Extract the (X, Y) coordinate from the center of the cell holding the provided text.  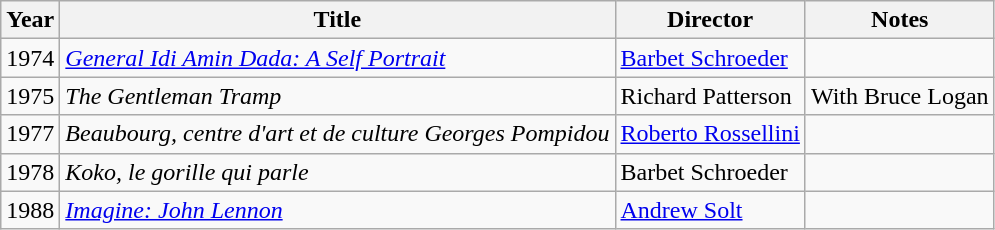
Notes (900, 20)
With Bruce Logan (900, 96)
Director (710, 20)
Richard Patterson (710, 96)
1977 (30, 134)
Beaubourg, centre d'art et de culture Georges Pompidou (338, 134)
1974 (30, 58)
1988 (30, 210)
Imagine: John Lennon (338, 210)
Title (338, 20)
1975 (30, 96)
Koko, le gorille qui parle (338, 172)
1978 (30, 172)
The Gentleman Tramp (338, 96)
Andrew Solt (710, 210)
Year (30, 20)
Roberto Rossellini (710, 134)
General Idi Amin Dada: A Self Portrait (338, 58)
